Find where the given text appears and provide that cell's center as [x, y] coordinate. 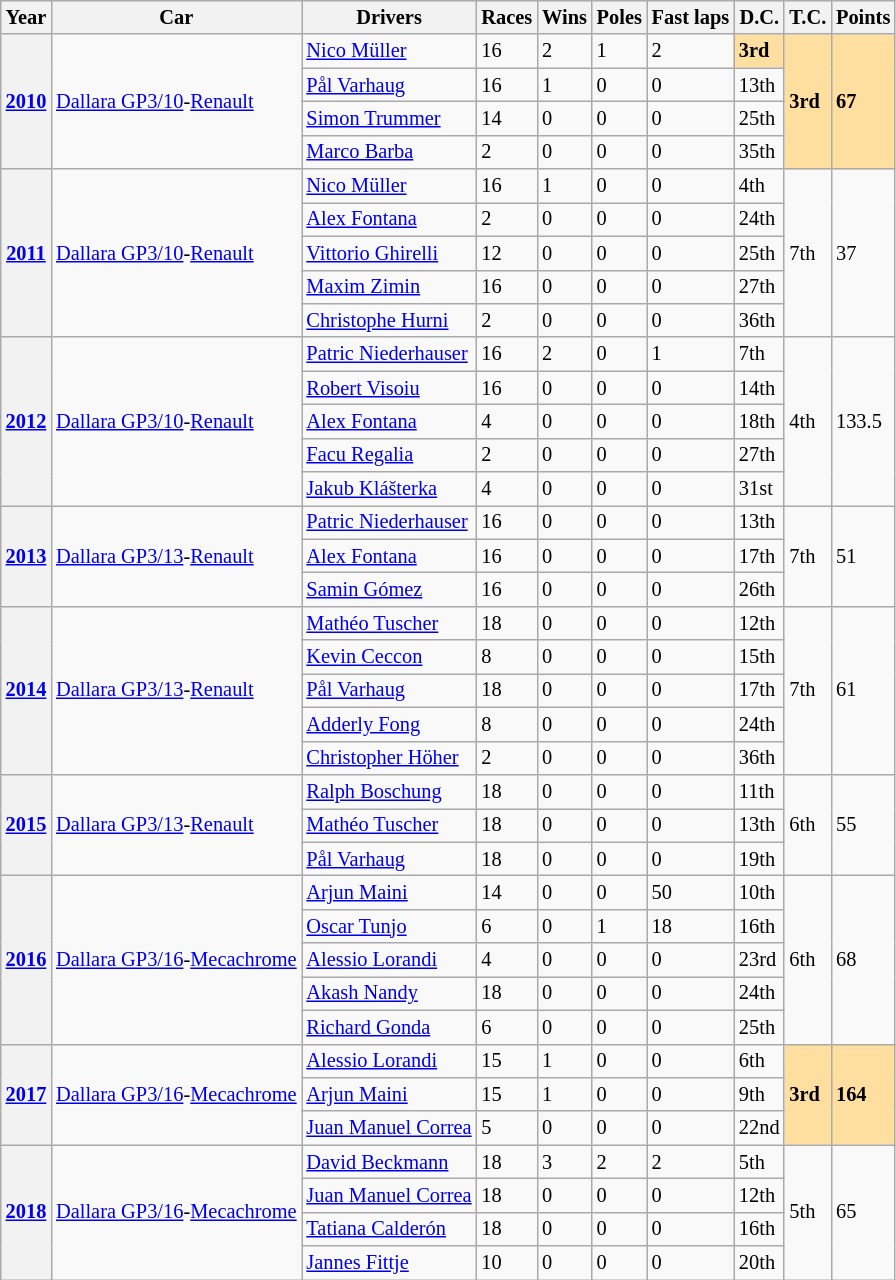
50 [690, 892]
Richard Gonda [390, 1027]
20th [759, 1263]
Ralph Boschung [390, 791]
55 [863, 824]
D.C. [759, 17]
26th [759, 589]
18th [759, 421]
67 [863, 102]
Maxim Zimin [390, 287]
5 [508, 1128]
Robert Visoiu [390, 388]
Jannes Fittje [390, 1263]
Oscar Tunjo [390, 926]
10 [508, 1263]
2015 [26, 824]
Christophe Hurni [390, 320]
61 [863, 690]
51 [863, 556]
31st [759, 489]
133.5 [863, 421]
Fast laps [690, 17]
Poles [620, 17]
Akash Nandy [390, 993]
Drivers [390, 17]
Christopher Höher [390, 758]
Car [176, 17]
2013 [26, 556]
12 [508, 253]
68 [863, 959]
2010 [26, 102]
2018 [26, 1212]
Kevin Ceccon [390, 657]
Facu Regalia [390, 455]
Year [26, 17]
3 [564, 1162]
2011 [26, 253]
2012 [26, 421]
2017 [26, 1094]
35th [759, 152]
Points [863, 17]
Races [508, 17]
10th [759, 892]
37 [863, 253]
2014 [26, 690]
11th [759, 791]
Samin Gómez [390, 589]
Simon Trummer [390, 118]
Adderly Fong [390, 724]
Jakub Klášterka [390, 489]
19th [759, 859]
164 [863, 1094]
2016 [26, 959]
David Beckmann [390, 1162]
Vittorio Ghirelli [390, 253]
T.C. [808, 17]
Wins [564, 17]
9th [759, 1094]
14th [759, 388]
65 [863, 1212]
Tatiana Calderón [390, 1229]
15th [759, 657]
22nd [759, 1128]
23rd [759, 960]
Marco Barba [390, 152]
